Search for the cell housing the specified text and yield its (X, Y) center coordinate. 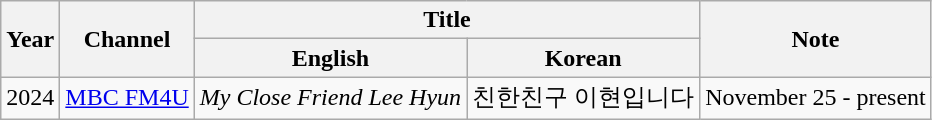
November 25 - present (816, 98)
Year (30, 39)
Title (446, 20)
친한친구 이현입니다 (584, 98)
2024 (30, 98)
Note (816, 39)
MBC FM4U (127, 98)
My Close Friend Lee Hyun (330, 98)
Channel (127, 39)
Korean (584, 58)
English (330, 58)
